Return (X, Y) of the center of cell containing provided text 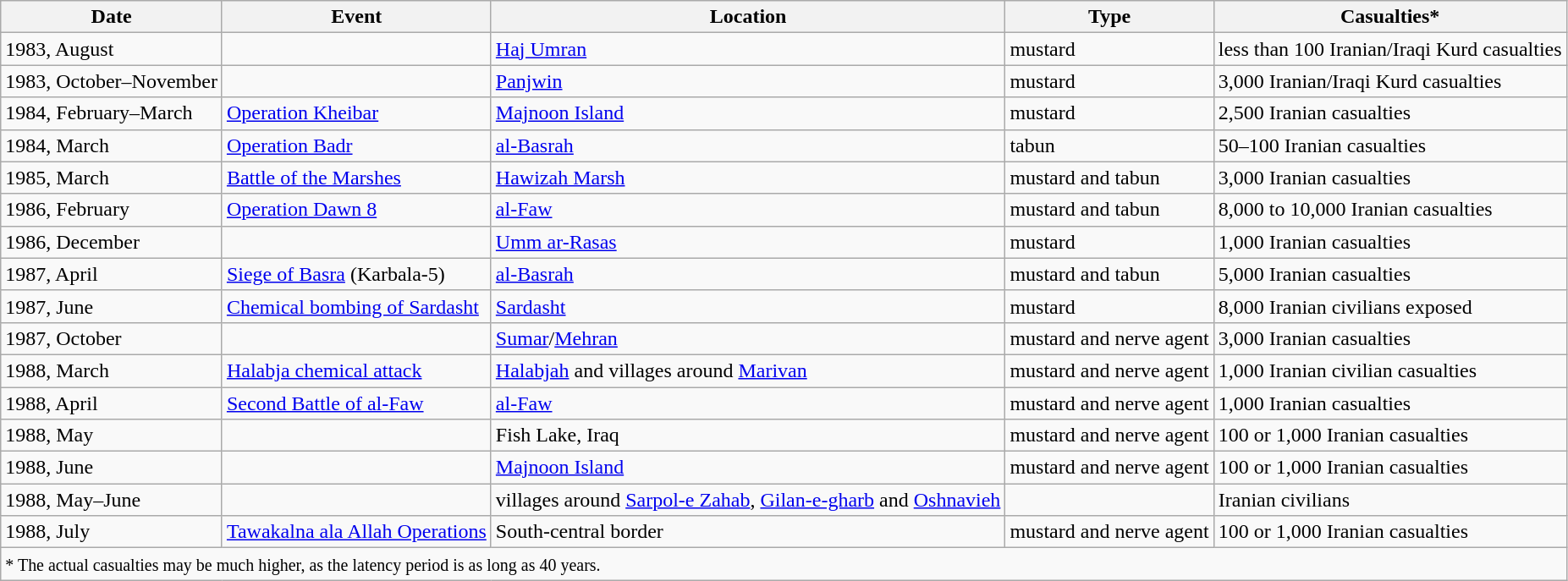
1987, June (112, 306)
1986, December (112, 242)
8,000 to 10,000 Iranian casualties (1389, 210)
Event (356, 17)
Type (1109, 17)
Panjwin (748, 81)
1983, August (112, 49)
2,500 Iranian casualties (1389, 113)
1988, June (112, 468)
1988, March (112, 370)
Operation Dawn 8 (356, 210)
1986, February (112, 210)
* The actual casualties may be much higher, as the latency period is as long as 40 years. (784, 564)
Tawakalna ala Allah Operations (356, 532)
villages around Sarpol-e Zahab, Gilan-e-gharb and Oshnavieh (748, 500)
Location (748, 17)
Sumar/Mehran (748, 338)
Umm ar-Rasas (748, 242)
less than 100 Iranian/Iraqi Kurd casualties (1389, 49)
Iranian civilians (1389, 500)
South-central border (748, 532)
8,000 Iranian civilians exposed (1389, 306)
Halabjah and villages around Marivan (748, 370)
tabun (1109, 145)
1988, July (112, 532)
Chemical bombing of Sardasht (356, 306)
Date (112, 17)
5,000 Iranian casualties (1389, 274)
3,000 Iranian/Iraqi Kurd casualties (1389, 81)
1987, April (112, 274)
1983, October–November (112, 81)
1988, April (112, 403)
Casualties* (1389, 17)
1987, October (112, 338)
Hawizah Marsh (748, 178)
Operation Badr (356, 145)
1984, March (112, 145)
1985, March (112, 178)
Sardasht (748, 306)
1988, May–June (112, 500)
Second Battle of al-Faw (356, 403)
1988, May (112, 436)
Operation Kheibar (356, 113)
Siege of Basra (Karbala-5) (356, 274)
Fish Lake, Iraq (748, 436)
Battle of the Marshes (356, 178)
Halabja chemical attack (356, 370)
1984, February–March (112, 113)
1,000 Iranian civilian casualties (1389, 370)
50–100 Iranian casualties (1389, 145)
Haj Umran (748, 49)
